Locate the cell with the specified text and output its [x, y] center coordinate. 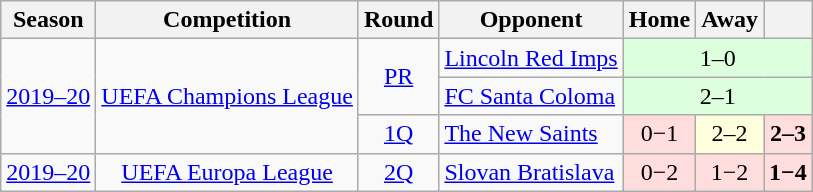
FC Santa Coloma [531, 96]
Slovan Bratislava [531, 172]
0−2 [659, 172]
2–3 [788, 134]
Home [659, 20]
1−4 [788, 172]
Lincoln Red Imps [531, 58]
PR [398, 77]
Competition [228, 20]
UEFA Champions League [228, 96]
1−2 [730, 172]
Season [48, 20]
2Q [398, 172]
Opponent [531, 20]
Away [730, 20]
UEFA Europa League [228, 172]
1Q [398, 134]
2–2 [730, 134]
0−1 [659, 134]
1–0 [718, 58]
Round [398, 20]
2–1 [718, 96]
The New Saints [531, 134]
